From the cell containing the given text, extract its center point as (X, Y) coordinate. 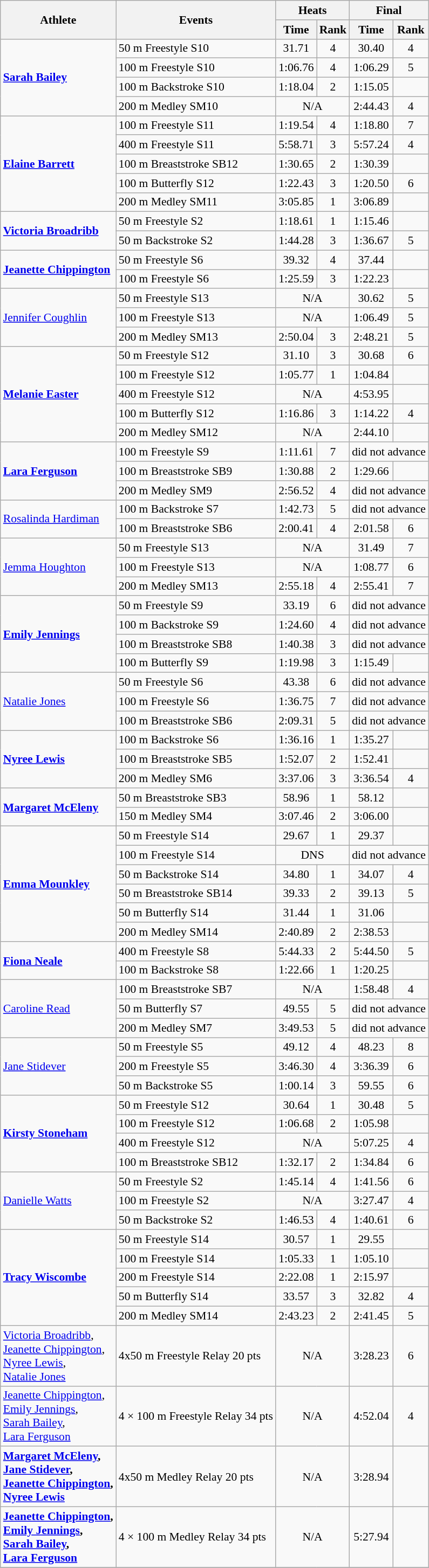
3:06.89 (371, 202)
50 m Breaststroke SB14 (196, 894)
Jane Stidever (58, 1066)
1:18.04 (296, 87)
100 m Breaststroke SB5 (196, 759)
2:15.97 (371, 1277)
2:44.43 (371, 106)
2:40.89 (296, 932)
4 × 100 m Medley Relay 34 pts (196, 1537)
Athlete (58, 19)
4:53.95 (371, 395)
29.55 (371, 1239)
100 m Backstroke S6 (196, 740)
33.19 (296, 606)
1:06.29 (371, 68)
1:15.49 (371, 663)
200 m Medley SM9 (196, 491)
1:58.48 (371, 990)
31.71 (296, 49)
1:05.33 (296, 1259)
2:55.41 (371, 586)
1:08.77 (371, 567)
1:42.73 (296, 509)
48.23 (371, 1047)
3:28.94 (371, 1477)
29.37 (371, 836)
3:36.54 (371, 778)
3:07.46 (296, 817)
1:06.76 (296, 68)
Rosalinda Hardiman (58, 519)
100 m Freestyle S10 (196, 68)
43.38 (296, 682)
Emily Jennings (58, 634)
5:07.25 (371, 1143)
1:05.10 (371, 1259)
2:43.23 (296, 1316)
Tracy Wiscombe (58, 1277)
Victoria Broadribb (58, 231)
1:29.66 (371, 471)
1:18.80 (371, 126)
Elaine Barrett (58, 164)
1:36.75 (296, 702)
3:27.47 (371, 1201)
3:05.85 (296, 202)
Caroline Read (58, 1009)
1:22.43 (296, 183)
32.82 (371, 1297)
1:19.98 (296, 663)
Heats (312, 10)
200 m Medley SM11 (196, 202)
2:55.18 (296, 586)
1:36.67 (371, 241)
1:30.88 (296, 471)
49.55 (296, 1009)
1:52.07 (296, 759)
50 m Backstroke S14 (196, 874)
100 m Breaststroke SB9 (196, 471)
30.68 (371, 356)
Sarah Bailey (58, 77)
Fiona Neale (58, 961)
Jennifer Coughlin (58, 318)
30.62 (371, 299)
100 m Backstroke S7 (196, 509)
1:04.84 (371, 375)
4x50 m Freestyle Relay 20 pts (196, 1356)
200 m Medley SM12 (196, 433)
2:48.21 (371, 337)
1:05.77 (296, 375)
1:32.17 (296, 1163)
100 m Freestyle S9 (196, 452)
1:52.41 (371, 759)
58.12 (371, 798)
200 m Freestyle S5 (196, 1067)
5:44.50 (371, 951)
30.57 (296, 1239)
50 m Backstroke S5 (196, 1086)
2:56.52 (296, 491)
1:22.66 (296, 970)
Emma Mounkley (58, 884)
1:14.22 (371, 413)
50 m Freestyle S10 (196, 49)
31.06 (371, 913)
50 m Freestyle S5 (196, 1047)
30.48 (371, 1105)
4:52.04 (371, 1416)
37.44 (371, 260)
3:49.53 (296, 1028)
2:44.10 (371, 433)
1:30.39 (371, 164)
100 m Freestyle S2 (196, 1201)
1:00.14 (296, 1086)
1:05.98 (371, 1124)
4 × 100 m Freestyle Relay 34 pts (196, 1416)
3:36.39 (371, 1067)
8 (411, 1047)
1:15.05 (371, 87)
1:25.59 (296, 279)
1:45.14 (296, 1182)
33.57 (296, 1297)
1:19.54 (296, 126)
Danielle Watts (58, 1201)
30.40 (371, 49)
1:35.27 (371, 740)
Melanie Easter (58, 394)
100 m Butterfly S9 (196, 663)
100 m Breaststroke SB8 (196, 644)
1:36.16 (296, 740)
400 m Freestyle S8 (196, 951)
5:44.33 (296, 951)
2:41.45 (371, 1316)
4x50 m Medley Relay 20 pts (196, 1477)
Margaret McEleny (58, 807)
1:24.60 (296, 625)
2:09.31 (296, 721)
DNS (312, 855)
39.32 (296, 260)
39.13 (371, 894)
2:01.58 (371, 529)
2:00.41 (296, 529)
31.10 (296, 356)
Victoria Broadribb,Jeanette Chippington,Nyree Lewis,Natalie Jones (58, 1356)
400 m Freestyle S11 (196, 145)
31.49 (371, 548)
1:11.61 (296, 452)
200 m Medley SM6 (196, 778)
1:20.25 (371, 970)
1:34.84 (371, 1163)
Lara Ferguson (58, 471)
1:30.65 (296, 164)
1:16.86 (296, 413)
3:37.06 (296, 778)
3:46.30 (296, 1067)
1:06.68 (296, 1124)
Final (389, 10)
5:57.24 (371, 145)
2:50.04 (296, 337)
2:38.53 (371, 932)
1:44.28 (296, 241)
5:58.71 (296, 145)
200 m Freestyle S14 (196, 1277)
100 m Backstroke S8 (196, 970)
1:15.46 (371, 222)
100 m Backstroke S10 (196, 87)
Jeanette Chippington (58, 270)
50 m Freestyle S9 (196, 606)
1:40.61 (371, 1220)
3:06.00 (371, 817)
1:18.61 (296, 222)
29.67 (296, 836)
31.44 (296, 913)
5:27.94 (371, 1537)
58.96 (296, 798)
1:41.56 (371, 1182)
34.80 (296, 874)
Events (196, 19)
1:20.50 (371, 183)
50 m Butterfly S7 (196, 1009)
3:28.23 (371, 1356)
1:22.23 (371, 279)
100 m Breaststroke SB7 (196, 990)
34.07 (371, 874)
200 m Medley SM7 (196, 1028)
100 m Freestyle S11 (196, 126)
Jemma Houghton (58, 567)
1:46.53 (296, 1220)
150 m Medley SM4 (196, 817)
1:40.38 (296, 644)
200 m Medley SM10 (196, 106)
100 m Backstroke S9 (196, 625)
1:06.49 (371, 317)
30.64 (296, 1105)
Kirsty Stoneham (58, 1134)
Margaret McEleny,Jane Stidever,Jeanette Chippington,Nyree Lewis (58, 1477)
39.33 (296, 894)
Nyree Lewis (58, 759)
50 m Breaststroke SB3 (196, 798)
59.55 (371, 1086)
2:22.08 (296, 1277)
49.12 (296, 1047)
Natalie Jones (58, 702)
